Capture the cell that displays the provided text and extract its (X, Y) central coordinate. 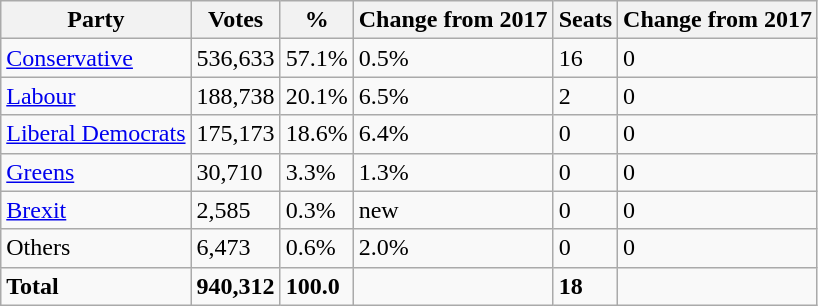
Others (96, 248)
0.6% (316, 248)
% (316, 20)
new (453, 210)
Total (96, 286)
Conservative (96, 58)
Liberal Democrats (96, 134)
2.0% (453, 248)
536,633 (236, 58)
Seats (585, 20)
0.3% (316, 210)
Votes (236, 20)
6,473 (236, 248)
100.0 (316, 286)
Greens (96, 172)
0.5% (453, 58)
188,738 (236, 96)
57.1% (316, 58)
2,585 (236, 210)
6.4% (453, 134)
30,710 (236, 172)
2 (585, 96)
1.3% (453, 172)
3.3% (316, 172)
940,312 (236, 286)
20.1% (316, 96)
18.6% (316, 134)
Brexit (96, 210)
18 (585, 286)
16 (585, 58)
6.5% (453, 96)
Labour (96, 96)
Party (96, 20)
175,173 (236, 134)
